Provide the (x, y) coordinate of the cell's center where the given text is located.  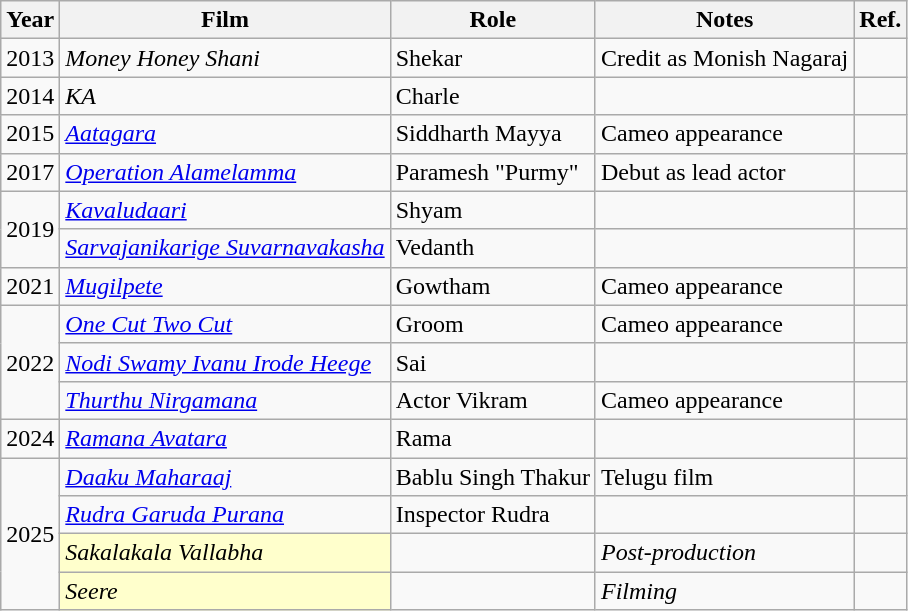
Groom (492, 324)
Post-production (724, 553)
Nodi Swamy Ivanu Irode Heege (225, 362)
Telugu film (724, 477)
Credit as Monish Nagaraj (724, 58)
Actor Vikram (492, 400)
Filming (724, 591)
Daaku Maharaaj (225, 477)
Year (30, 20)
Mugilpete (225, 286)
2017 (30, 172)
Thurthu Nirgamana (225, 400)
2019 (30, 229)
Siddharth Mayya (492, 134)
2021 (30, 286)
2022 (30, 362)
Bablu Singh Thakur (492, 477)
2013 (30, 58)
KA (225, 96)
2024 (30, 438)
Aatagara (225, 134)
Notes (724, 20)
Ramana Avatara (225, 438)
Seere (225, 591)
Sarvajanikarige Suvarnavakasha (225, 248)
2025 (30, 534)
Inspector Rudra (492, 515)
Money Honey Shani (225, 58)
Sai (492, 362)
Kavaludaari (225, 210)
Debut as lead actor (724, 172)
Film (225, 20)
Rudra Garuda Purana (225, 515)
Operation Alamelamma (225, 172)
Gowtham (492, 286)
Paramesh "Purmy" (492, 172)
One Cut Two Cut (225, 324)
Sakalakala Vallabha (225, 553)
Ref. (880, 20)
Rama (492, 438)
2014 (30, 96)
Charle (492, 96)
Vedanth (492, 248)
Shekar (492, 58)
2015 (30, 134)
Role (492, 20)
Shyam (492, 210)
